Locate the cell with the specified text and output its (x, y) center coordinate. 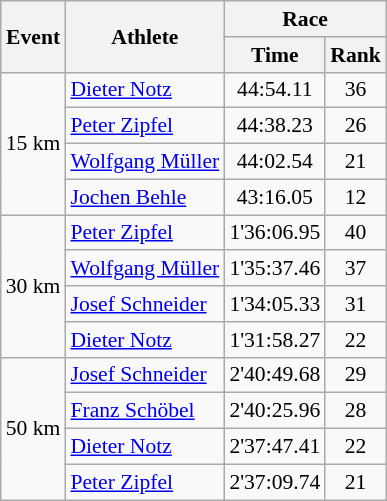
44:54.11 (274, 90)
1'31:58.27 (274, 340)
1'36:06.95 (274, 233)
40 (356, 233)
Athlete (144, 36)
26 (356, 126)
28 (356, 411)
12 (356, 197)
44:02.54 (274, 162)
2'40:25.96 (274, 411)
Rank (356, 55)
1'34:05.33 (274, 304)
29 (356, 375)
Race (305, 19)
15 km (34, 143)
2'37:09.74 (274, 482)
Franz Schöbel (144, 411)
Time (274, 55)
31 (356, 304)
2'37:47.41 (274, 447)
Jochen Behle (144, 197)
2'40:49.68 (274, 375)
30 km (34, 286)
43:16.05 (274, 197)
44:38.23 (274, 126)
36 (356, 90)
50 km (34, 428)
Event (34, 36)
37 (356, 269)
1'35:37.46 (274, 269)
